Return [x, y] of the center of cell containing provided text 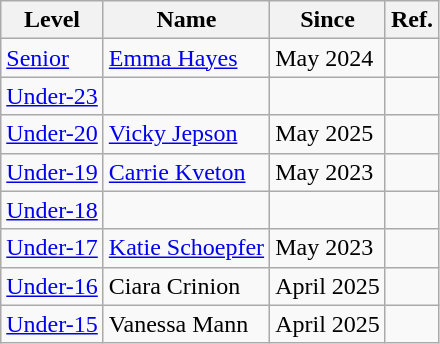
May 2025 [328, 134]
Katie Schoepfer [186, 248]
Under-16 [52, 286]
Ciara Crinion [186, 286]
Vanessa Mann [186, 324]
Carrie Kveton [186, 172]
Vicky Jepson [186, 134]
Under-19 [52, 172]
Ref. [412, 20]
May 2024 [328, 58]
Level [52, 20]
Emma Hayes [186, 58]
Senior [52, 58]
Under-15 [52, 324]
Under-17 [52, 248]
Under-18 [52, 210]
Under-20 [52, 134]
Since [328, 20]
Name [186, 20]
Under-23 [52, 96]
